Find where the given text appears and provide that cell's center as (x, y) coordinate. 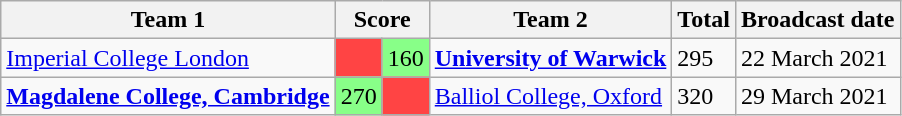
Team 2 (550, 20)
295 (704, 58)
22 March 2021 (818, 58)
Imperial College London (168, 58)
Broadcast date (818, 20)
270 (358, 96)
University of Warwick (550, 58)
29 March 2021 (818, 96)
Total (704, 20)
Score (382, 20)
Team 1 (168, 20)
Magdalene College, Cambridge (168, 96)
Balliol College, Oxford (550, 96)
160 (406, 58)
320 (704, 96)
